From the cell containing the given text, extract its center point as [x, y] coordinate. 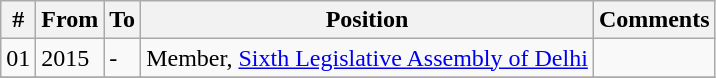
- [122, 58]
To [122, 20]
Position [368, 20]
Member, Sixth Legislative Assembly of Delhi [368, 58]
01 [18, 58]
Comments [654, 20]
From [70, 20]
2015 [70, 58]
# [18, 20]
